Extract the (x, y) coordinate from the center of the cell holding the provided text.  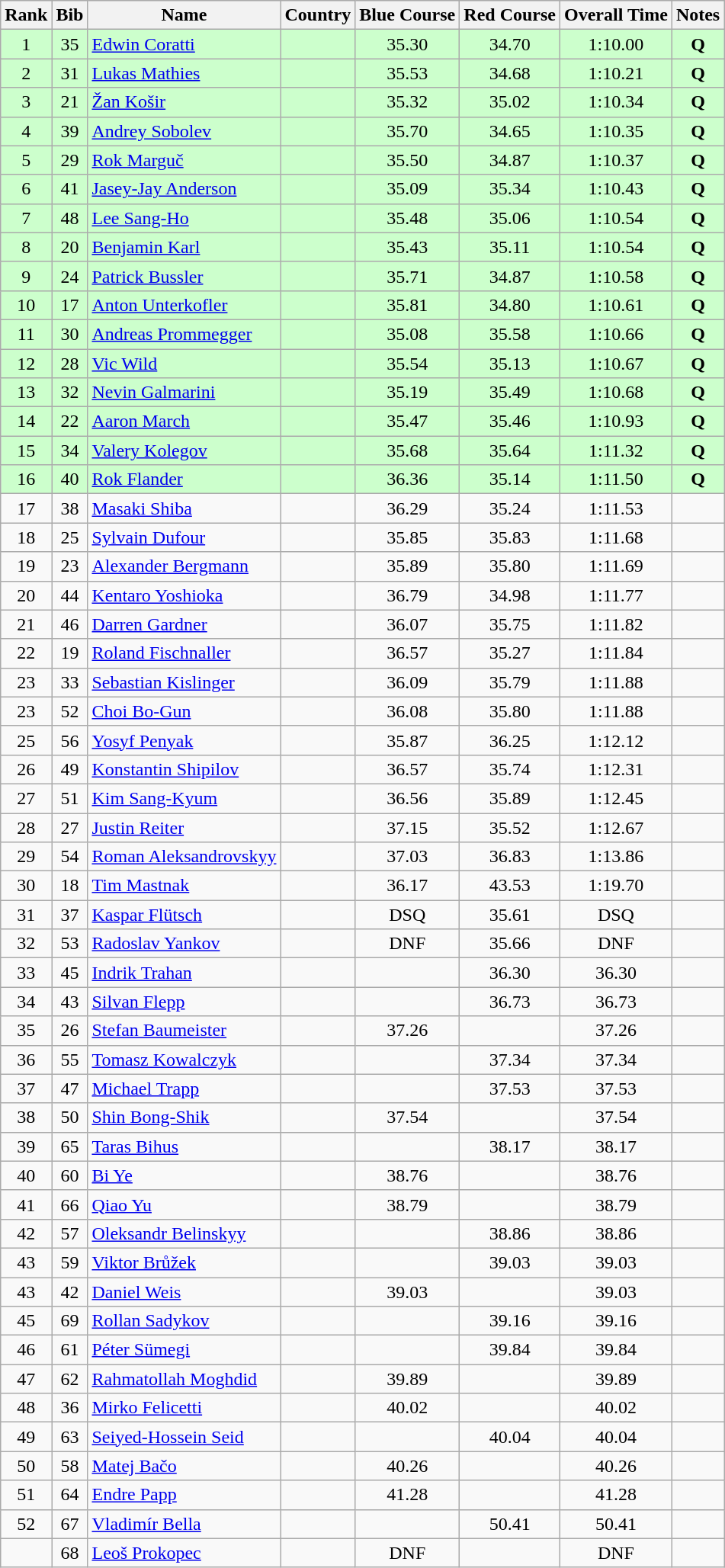
Andrey Sobolev (184, 131)
64 (70, 1495)
Vic Wild (184, 364)
Sebastian Kislinger (184, 682)
1:10.66 (616, 334)
Alexander Bergmann (184, 566)
12 (26, 364)
Stefan Baumeister (184, 1031)
1:19.70 (616, 886)
1:11.84 (616, 653)
Darren Gardner (184, 624)
1:13.86 (616, 857)
13 (26, 393)
Shin Bong-Shik (184, 1117)
35.68 (407, 451)
1:11.68 (616, 537)
Taras Bihus (184, 1146)
35.14 (510, 479)
53 (70, 944)
24 (70, 276)
36.09 (407, 682)
37.15 (407, 827)
35.49 (510, 393)
58 (70, 1466)
11 (26, 334)
35.70 (407, 131)
36.79 (407, 595)
1:12.45 (616, 798)
1:10.43 (616, 189)
Rollan Sadykov (184, 1321)
68 (70, 1553)
Lukas Mathies (184, 73)
Matej Bačo (184, 1466)
14 (26, 422)
2 (26, 73)
36.08 (407, 711)
1:10.37 (616, 160)
Notes (698, 15)
Michael Trapp (184, 1089)
34.80 (510, 305)
9 (26, 276)
Edwin Coratti (184, 44)
69 (70, 1321)
Jasey-Jay Anderson (184, 189)
1:12.12 (616, 740)
Silvan Flepp (184, 1002)
Yosyf Penyak (184, 740)
35.71 (407, 276)
35.52 (510, 827)
Andreas Prommegger (184, 334)
Kaspar Flütsch (184, 915)
1:11.77 (616, 595)
35.08 (407, 334)
35.24 (510, 508)
44 (70, 595)
34.65 (510, 131)
Anton Unterkofler (184, 305)
43.53 (510, 886)
7 (26, 218)
Red Course (510, 15)
Rank (26, 15)
3 (26, 102)
65 (70, 1146)
Viktor Brůžek (184, 1262)
35.61 (510, 915)
34.68 (510, 73)
Bib (70, 15)
35.27 (510, 653)
Overall Time (616, 15)
54 (70, 857)
34.70 (510, 44)
35.09 (407, 189)
61 (70, 1350)
35.53 (407, 73)
Tim Mastnak (184, 886)
Oleksandr Belinskyy (184, 1233)
Kentaro Yoshioka (184, 595)
1 (26, 44)
16 (26, 479)
35.19 (407, 393)
36.17 (407, 886)
Choi Bo-Gun (184, 711)
35.34 (510, 189)
37.03 (407, 857)
Blue Course (407, 15)
35.79 (510, 682)
Rahmatollah Moghdid (184, 1379)
1:10.00 (616, 44)
1:10.34 (616, 102)
35.43 (407, 247)
35.11 (510, 247)
10 (26, 305)
35.85 (407, 537)
36.83 (510, 857)
35.66 (510, 944)
34.98 (510, 595)
35.47 (407, 422)
Tomasz Kowalczyk (184, 1060)
35.54 (407, 364)
35.30 (407, 44)
35.02 (510, 102)
63 (70, 1437)
36.07 (407, 624)
1:11.32 (616, 451)
35.13 (510, 364)
Roman Aleksandrovskyy (184, 857)
Bi Ye (184, 1175)
Aaron March (184, 422)
Masaki Shiba (184, 508)
1:10.67 (616, 364)
Rok Flander (184, 479)
1:11.50 (616, 479)
1:10.68 (616, 393)
Žan Košir (184, 102)
35.48 (407, 218)
66 (70, 1204)
35.87 (407, 740)
Péter Sümegi (184, 1350)
1:12.67 (616, 827)
Vladimír Bella (184, 1524)
57 (70, 1233)
Patrick Bussler (184, 276)
8 (26, 247)
Daniel Weis (184, 1292)
67 (70, 1524)
55 (70, 1060)
Seiyed-Hossein Seid (184, 1437)
6 (26, 189)
Rok Marguč (184, 160)
Name (184, 15)
1:11.82 (616, 624)
35.64 (510, 451)
36.56 (407, 798)
35.83 (510, 537)
1:10.93 (616, 422)
56 (70, 740)
Justin Reiter (184, 827)
Radoslav Yankov (184, 944)
1:10.21 (616, 73)
35.46 (510, 422)
59 (70, 1262)
Roland Fischnaller (184, 653)
Indrik Trahan (184, 973)
1:10.35 (616, 131)
Kim Sang-Kyum (184, 798)
Mirko Felicetti (184, 1408)
5 (26, 160)
35.81 (407, 305)
Endre Papp (184, 1495)
15 (26, 451)
Sylvain Dufour (184, 537)
Konstantin Shipilov (184, 769)
62 (70, 1379)
60 (70, 1175)
35.32 (407, 102)
Country (318, 15)
35.74 (510, 769)
36.29 (407, 508)
35.75 (510, 624)
Nevin Galmarini (184, 393)
35.06 (510, 218)
1:10.61 (616, 305)
1:12.31 (616, 769)
Qiao Yu (184, 1204)
36.36 (407, 479)
35.50 (407, 160)
1:10.58 (616, 276)
Leoš Prokopec (184, 1553)
Lee Sang-Ho (184, 218)
35.58 (510, 334)
36.25 (510, 740)
Benjamin Karl (184, 247)
4 (26, 131)
Valery Kolegov (184, 451)
1:11.69 (616, 566)
1:11.53 (616, 508)
